Pinpoint the cell where the given text exists, returning its (X, Y) midpoint coordinate. 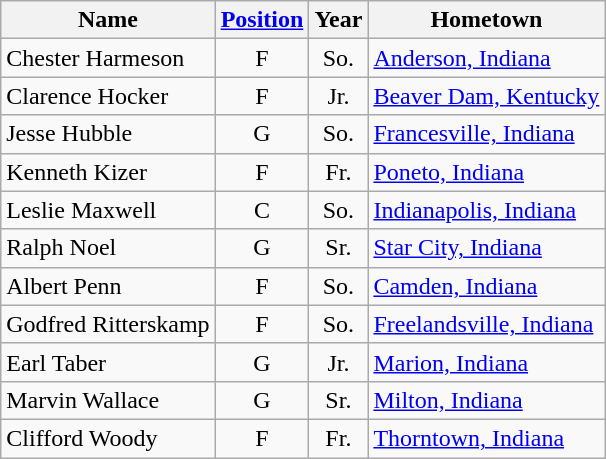
Poneto, Indiana (486, 172)
Year (338, 20)
Freelandsville, Indiana (486, 324)
Albert Penn (108, 286)
Ralph Noel (108, 248)
Jesse Hubble (108, 134)
Thorntown, Indiana (486, 438)
Beaver Dam, Kentucky (486, 96)
Milton, Indiana (486, 400)
Hometown (486, 20)
Anderson, Indiana (486, 58)
Clarence Hocker (108, 96)
Position (262, 20)
Chester Harmeson (108, 58)
Indianapolis, Indiana (486, 210)
Godfred Ritterskamp (108, 324)
Star City, Indiana (486, 248)
Marvin Wallace (108, 400)
C (262, 210)
Marion, Indiana (486, 362)
Clifford Woody (108, 438)
Kenneth Kizer (108, 172)
Camden, Indiana (486, 286)
Francesville, Indiana (486, 134)
Earl Taber (108, 362)
Leslie Maxwell (108, 210)
Name (108, 20)
